Return [x, y] of the center of cell containing provided text 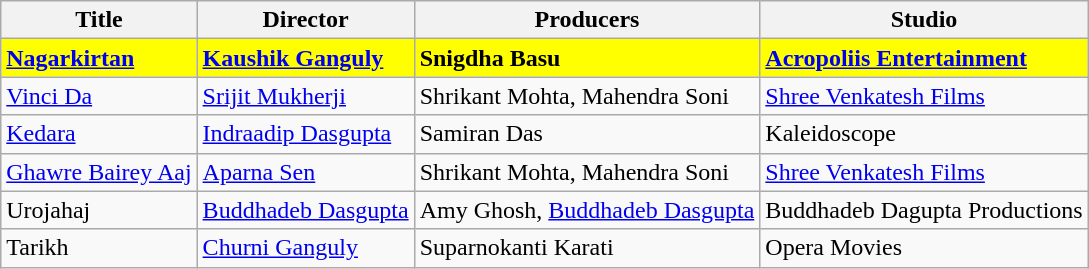
Acropoliis Entertainment [924, 58]
Urojahaj [99, 210]
Kaleidoscope [924, 134]
Amy Ghosh, Buddhadeb Dasgupta [587, 210]
Churni Ganguly [306, 248]
Kedara [99, 134]
Director [306, 20]
Studio [924, 20]
Suparnokanti Karati [587, 248]
Samiran Das [587, 134]
Kaushik Ganguly [306, 58]
Buddhadeb Dasgupta [306, 210]
Snigdha Basu [587, 58]
Ghawre Bairey Aaj [99, 172]
Nagarkirtan [99, 58]
Producers [587, 20]
Tarikh [99, 248]
Aparna Sen [306, 172]
Opera Movies [924, 248]
Indraadip Dasgupta [306, 134]
Vinci Da [99, 96]
Srijit Mukherji [306, 96]
Buddhadeb Dagupta Productions [924, 210]
Title [99, 20]
